Provide the [X, Y] coordinate of the cell's center where the given text is located.  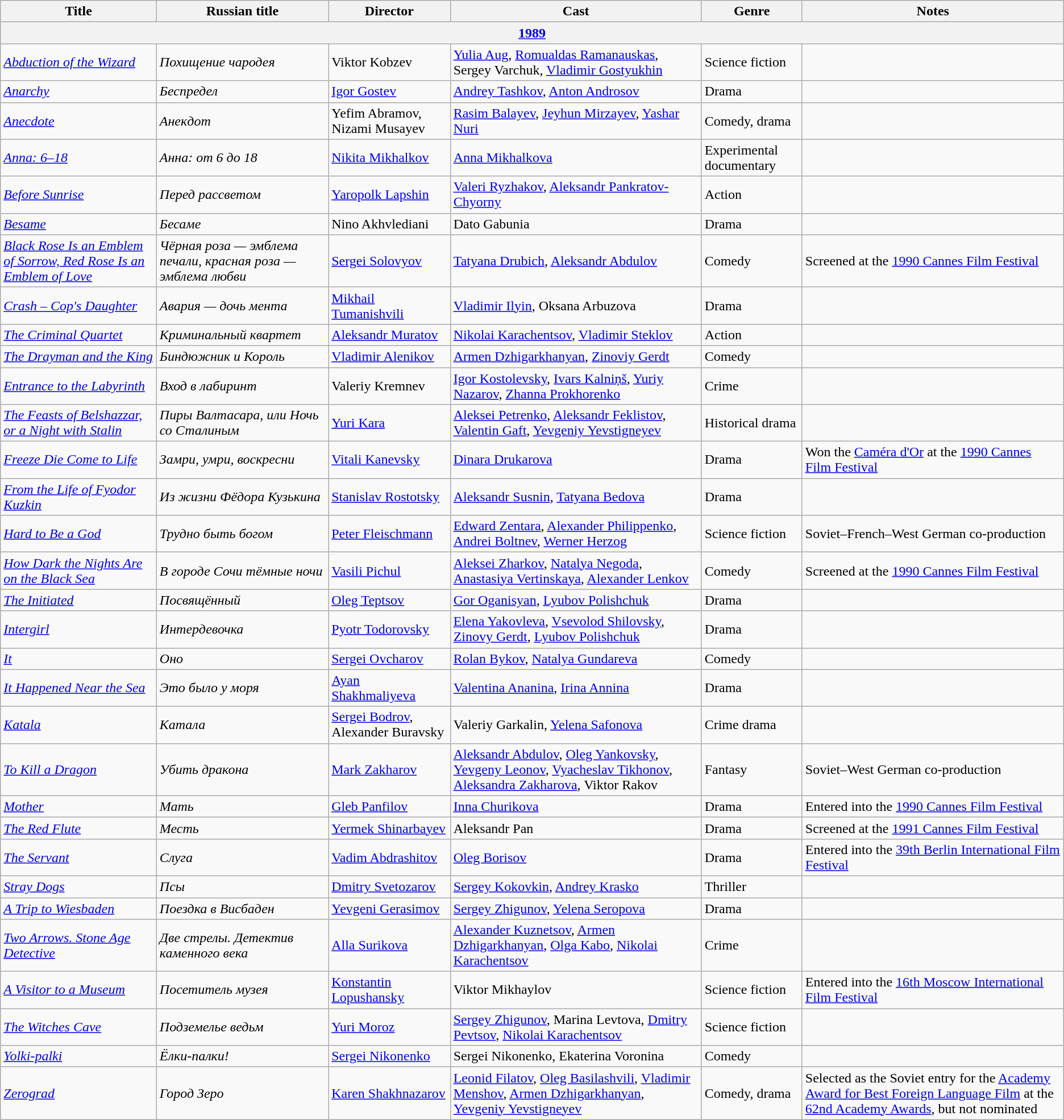
It Happened Near the Sea [78, 688]
Yuri Moroz [389, 1027]
Анекдот [242, 120]
The Witches Cave [78, 1027]
Убить дракона [242, 769]
Yuri Kara [389, 423]
Igor Kostolevsky, Ivars Kalniņš, Yuriy Nazarov, Zhanna Prokhorenko [576, 385]
Armen Dzhigarkhanyan, Zinoviy Gerdt [576, 356]
Nikita Mikhalkov [389, 158]
Crash – Cop's Daughter [78, 306]
Igor Gostev [389, 91]
Thriller [751, 886]
Peter Fleischmann [389, 534]
A Visitor to a Museum [78, 990]
Entered into the 1990 Cannes Film Festival [933, 806]
Псы [242, 886]
It [78, 659]
Rasim Balayev, Jeyhun Mirzayev, Yashar Nuri [576, 120]
Edward Zentara, Alexander Philippenko, Andrei Boltnev, Werner Herzog [576, 534]
Мать [242, 806]
The Criminal Quartet [78, 335]
Две стрелы. Детектив каменного века [242, 946]
Entrance to the Labyrinth [78, 385]
Авария — дочь мента [242, 306]
Intergirl [78, 630]
Anna: 6–18 [78, 158]
Посетитель музея [242, 990]
The Red Flute [78, 828]
Sergey Zhigunov, Yelena Seropova [576, 909]
Notes [933, 11]
The Initiated [78, 600]
Anna Mikhalkova [576, 158]
From the Life of Fyodor Kuzkin [78, 497]
Screened at the 1991 Cannes Film Festival [933, 828]
Pyotr Todorovsky [389, 630]
Замри, умри, воскресни [242, 460]
Vitali Kanevsky [389, 460]
Historical drama [751, 423]
1989 [532, 33]
Stray Dogs [78, 886]
Беспредел [242, 91]
Anecdote [78, 120]
Besame [78, 224]
Посвящённый [242, 600]
A Trip to Wiesbaden [78, 909]
Valeriy Kremnev [389, 385]
Nino Akhvlediani [389, 224]
Valeri Ryzhakov, Aleksandr Pankratov-Chyorny [576, 194]
Karen Shakhnazarov [389, 1093]
Sergei Nikonenko [389, 1056]
Слуга [242, 857]
Zerograd [78, 1093]
Mikhail Tumanishvili [389, 306]
Yaropolk Lapshin [389, 194]
The Servant [78, 857]
Sergei Ovcharov [389, 659]
Чёрная роза — эмблема печали, красная роза — эмблема любви [242, 261]
Stanislav Rostotsky [389, 497]
Anarchy [78, 91]
Inna Churikova [576, 806]
Mother [78, 806]
Crime drama [751, 725]
Yolki-palki [78, 1056]
Gor Oganisyan, Lyubov Polishchuk [576, 600]
The Drayman and the King [78, 356]
Dmitry Svetozarov [389, 886]
Sergei Bodrov, Alexander Buravsky [389, 725]
Fantasy [751, 769]
Анна: от 6 до 18 [242, 158]
Oleg Teptsov [389, 600]
Подземелье ведьм [242, 1027]
Это было у моря [242, 688]
Freeze Die Come to Life [78, 460]
Sergey Kokovkin, Andrey Krasko [576, 886]
Aleksandr Susnin, Tatyana Bedova [576, 497]
Месть [242, 828]
Alexander Kuznetsov, Armen Dzhigarkhanyan, Olga Kabo, Nikolai Karachentsov [576, 946]
Russian title [242, 11]
Aleksandr Abdulov, Oleg Yankovsky, Yevgeny Leonov, Vyacheslav Tikhonov, Aleksandra Zakharova, Viktor Rakov [576, 769]
Valeriy Garkalin, Yelena Safonova [576, 725]
Nikolai Karachentsov, Vladimir Steklov [576, 335]
Andrey Tashkov, Anton Androsov [576, 91]
The Feasts of Belshazzar, or a Night with Stalin [78, 423]
Vladimir Alenikov [389, 356]
Entered into the 39th Berlin International Film Festival [933, 857]
Gleb Panfilov [389, 806]
Black Rose Is an Emblem of Sorrow, Red Rose Is an Emblem of Love [78, 261]
Yefim Abramov, Nizami Musayev [389, 120]
Катала [242, 725]
Viktor Kobzev [389, 63]
Yermek Shinarbayev [389, 828]
Интердевочка [242, 630]
Tatyana Drubich, Aleksandr Abdulov [576, 261]
Из жизни Фёдора Кузькина [242, 497]
Vadim Abdrashitov [389, 857]
Перед рассветом [242, 194]
Sergey Zhigunov, Marina Levtova, Dmitry Pevtsov, Nikolai Karachentsov [576, 1027]
Viktor Mikhaylov [576, 990]
Mark Zakharov [389, 769]
Oleg Borisov [576, 857]
Before Sunrise [78, 194]
Aleksandr Muratov [389, 335]
Valentina Ananina, Irina Annina [576, 688]
Konstantin Lopushansky [389, 990]
Aleksei Zharkov, Natalya Negoda, Anastasiya Vertinskaya, Alexander Lenkov [576, 571]
Бесаме [242, 224]
Криминальный квартет [242, 335]
Aleksandr Pan [576, 828]
Experimental documentary [751, 158]
Rolan Bykov, Natalya Gundareva [576, 659]
Yevgeni Gerasimov [389, 909]
Cast [576, 11]
Leonid Filatov, Oleg Basilashvili, Vladimir Menshov, Armen Dzhigarkhanyan, Yevgeniy Yevstigneyev [576, 1093]
Genre [751, 11]
Director [389, 11]
Оно [242, 659]
To Kill a Dragon [78, 769]
Vladimir Ilyin, Oksana Arbuzova [576, 306]
Yulia Aug, Romualdas Ramanauskas, Sergey Varchuk, Vladimir Gostyukhin [576, 63]
Won the Caméra d'Or at the 1990 Cannes Film Festival [933, 460]
Поездка в Висбаден [242, 909]
Abduction of the Wizard [78, 63]
Alla Surikova [389, 946]
Elena Yakovleva, Vsevolod Shilovsky, Zinovy Gerdt, Lyubov Polishchuk [576, 630]
Aleksei Petrenko, Aleksandr Feklistov, Valentin Gaft, Yevgeniy Yevstigneyev [576, 423]
Биндюжник и Король [242, 356]
Katala [78, 725]
Vasili Pichul [389, 571]
Soviet–West German co-production [933, 769]
How Dark the Nights Are on the Black Sea [78, 571]
Ёлки-палки! [242, 1056]
Sergei Nikonenko, Ekaterina Voronina [576, 1056]
Selected as the Soviet entry for the Academy Award for Best Foreign Language Film at the 62nd Academy Awards, but not nominated [933, 1093]
Похищение чародея [242, 63]
Ayan Shakhmaliyeva [389, 688]
Трудно быть богом [242, 534]
Title [78, 11]
Soviet–French–West German co-production [933, 534]
Dato Gabunia [576, 224]
Пиры Валтасара, или Ночь со Сталиным [242, 423]
Two Arrows. Stone Age Detective [78, 946]
Вход в лабиринт [242, 385]
Город Зеро [242, 1093]
Hard to Be a God [78, 534]
Dinara Drukarova [576, 460]
В городе Сочи тёмные ночи [242, 571]
Sergei Solovyov [389, 261]
Entered into the 16th Moscow International Film Festival [933, 990]
